Return the [x, y] coordinate for the center point of the cell that contains the specified text.  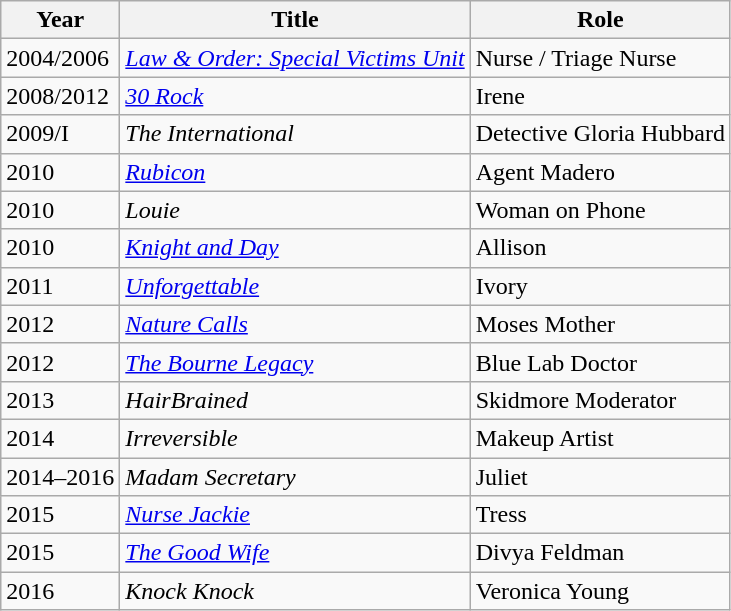
Makeup Artist [600, 438]
Knock Knock [295, 591]
2016 [60, 591]
The Bourne Legacy [295, 362]
2009/I [60, 134]
Nature Calls [295, 324]
2014 [60, 438]
Title [295, 20]
2004/2006 [60, 58]
Skidmore Moderator [600, 400]
Woman on Phone [600, 210]
2011 [60, 286]
Tress [600, 515]
Allison [600, 248]
Nurse / Triage Nurse [600, 58]
Nurse Jackie [295, 515]
Detective Gloria Hubbard [600, 134]
2008/2012 [60, 96]
Role [600, 20]
Irreversible [295, 438]
Rubicon [295, 172]
The International [295, 134]
30 Rock [295, 96]
Irene [600, 96]
Unforgettable [295, 286]
Law & Order: Special Victims Unit [295, 58]
Year [60, 20]
Ivory [600, 286]
HairBrained [295, 400]
2014–2016 [60, 477]
Moses Mother [600, 324]
Knight and Day [295, 248]
The Good Wife [295, 553]
Juliet [600, 477]
Blue Lab Doctor [600, 362]
Madam Secretary [295, 477]
Veronica Young [600, 591]
Agent Madero [600, 172]
2013 [60, 400]
Divya Feldman [600, 553]
Louie [295, 210]
